Capture the cell that displays the provided text and extract its (x, y) central coordinate. 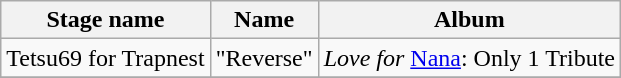
Album (469, 20)
Name (264, 20)
Tetsu69 for Trapnest (106, 58)
Love for Nana: Only 1 Tribute (469, 58)
"Reverse" (264, 58)
Stage name (106, 20)
